Extract the (x, y) coordinate from the center of the cell holding the provided text.  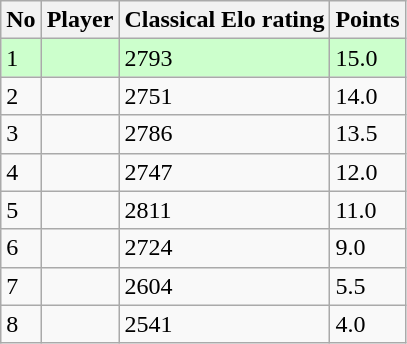
2 (21, 96)
8 (21, 324)
7 (21, 286)
Classical Elo rating (224, 20)
2811 (224, 210)
2604 (224, 286)
Points (368, 20)
3 (21, 134)
2793 (224, 58)
5.5 (368, 286)
2724 (224, 248)
11.0 (368, 210)
2541 (224, 324)
4 (21, 172)
Player (80, 20)
13.5 (368, 134)
2751 (224, 96)
5 (21, 210)
2786 (224, 134)
4.0 (368, 324)
6 (21, 248)
No (21, 20)
2747 (224, 172)
9.0 (368, 248)
12.0 (368, 172)
15.0 (368, 58)
14.0 (368, 96)
1 (21, 58)
